Output the (x, y) coordinate of the center of the cell containing the given text.  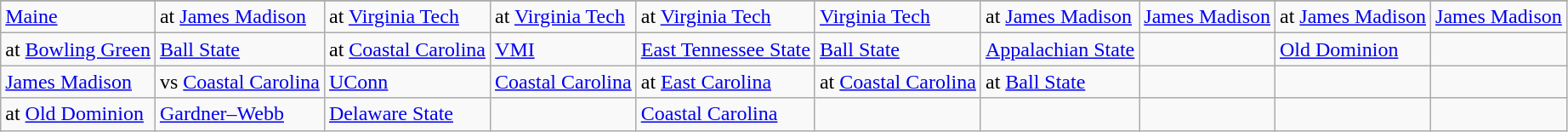
Old Dominion (1354, 49)
East Tennessee State (725, 49)
UConn (406, 82)
Virginia Tech (898, 17)
at East Carolina (725, 82)
at Old Dominion (78, 114)
Delaware State (406, 114)
Maine (78, 17)
at Bowling Green (78, 49)
Gardner–Webb (240, 114)
Appalachian State (1060, 49)
VMI (564, 49)
at Ball State (1060, 82)
vs Coastal Carolina (240, 82)
